Find where the given text appears and provide that cell's center as [X, Y] coordinate. 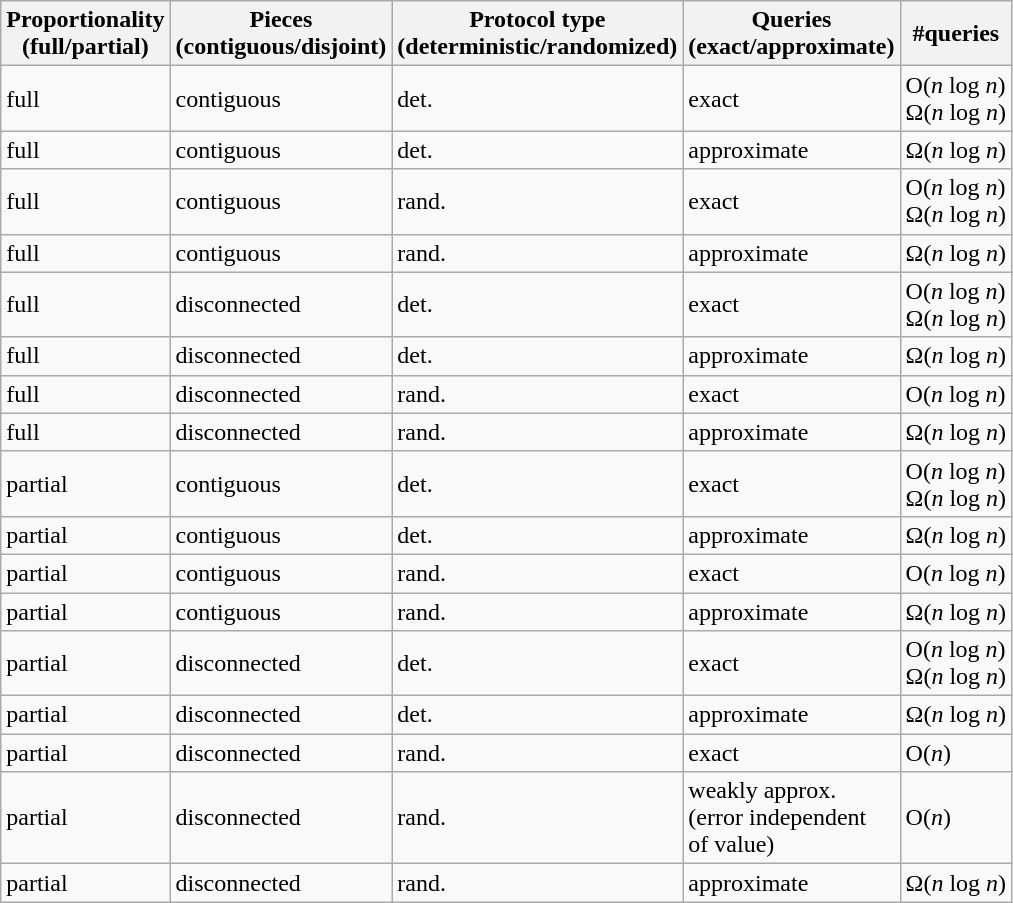
Pieces(contiguous/disjoint) [281, 34]
#queries [956, 34]
weakly approx. (error independentof value) [792, 818]
Proportionality(full/partial) [86, 34]
Queries(exact/approximate) [792, 34]
Protocol type(deterministic/randomized) [538, 34]
